From the cell containing the given text, extract its center point as [x, y] coordinate. 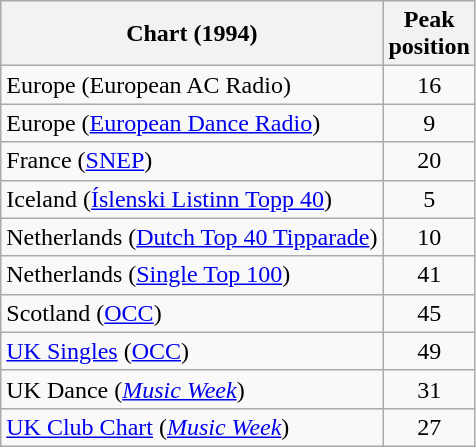
31 [429, 389]
Iceland (Íslenski Listinn Topp 40) [192, 199]
20 [429, 161]
UK Singles (OCC) [192, 351]
Europe (European AC Radio) [192, 85]
27 [429, 427]
Europe (European Dance Radio) [192, 123]
41 [429, 275]
9 [429, 123]
Scotland (OCC) [192, 313]
49 [429, 351]
Chart (1994) [192, 34]
Peakposition [429, 34]
16 [429, 85]
Netherlands (Dutch Top 40 Tipparade) [192, 237]
UK Dance (Music Week) [192, 389]
France (SNEP) [192, 161]
UK Club Chart (Music Week) [192, 427]
5 [429, 199]
Netherlands (Single Top 100) [192, 275]
10 [429, 237]
45 [429, 313]
